Identify which cell holds the provided text, then report its (X, Y) central coordinate. 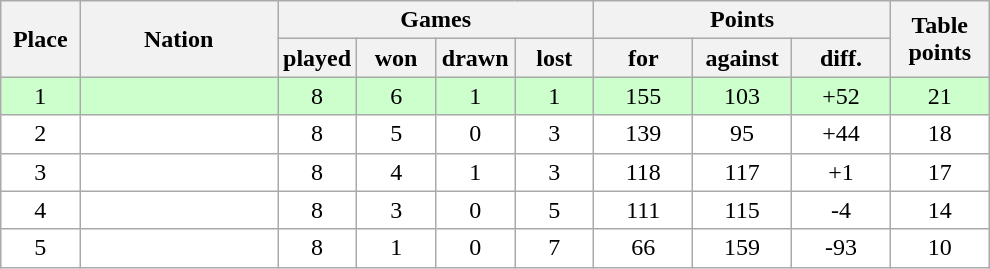
115 (742, 210)
lost (554, 58)
Games (436, 20)
118 (644, 172)
Points (742, 20)
14 (940, 210)
played (318, 58)
111 (644, 210)
103 (742, 96)
-93 (842, 248)
10 (940, 248)
drawn (476, 58)
139 (644, 134)
won (396, 58)
+44 (842, 134)
66 (644, 248)
Nation (179, 39)
-4 (842, 210)
155 (644, 96)
159 (742, 248)
17 (940, 172)
for (644, 58)
+1 (842, 172)
Place (40, 39)
diff. (842, 58)
21 (940, 96)
+52 (842, 96)
6 (396, 96)
95 (742, 134)
2 (40, 134)
18 (940, 134)
117 (742, 172)
Tablepoints (940, 39)
7 (554, 248)
against (742, 58)
